Capture the cell that displays the provided text and extract its [X, Y] central coordinate. 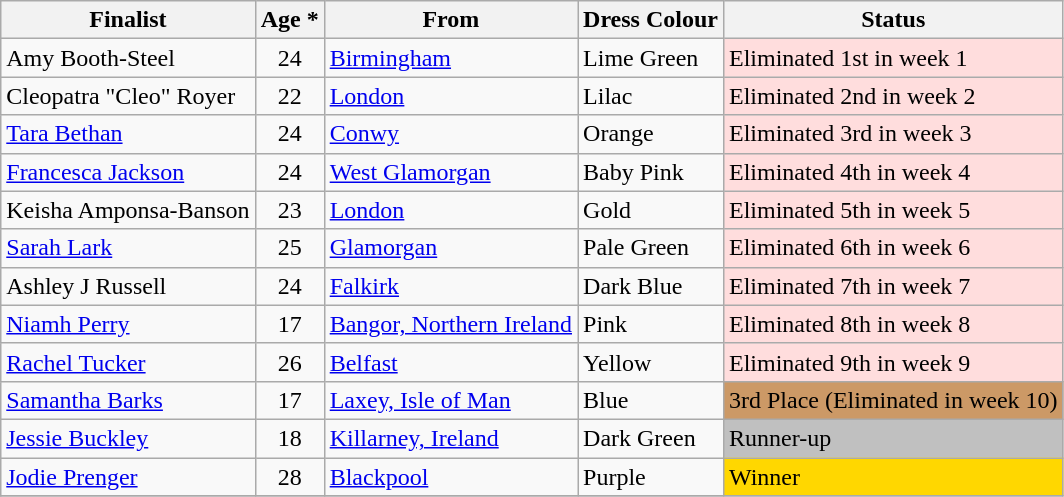
Amy Booth-Steel [128, 58]
Blue [651, 400]
23 [290, 210]
22 [290, 96]
Tara Bethan [128, 134]
Eliminated 7th in week 7 [893, 286]
Birmingham [450, 58]
From [450, 20]
3rd Place (Eliminated in week 10) [893, 400]
Samantha Barks [128, 400]
Conwy [450, 134]
Lilac [651, 96]
Laxey, Isle of Man [450, 400]
Pink [651, 324]
Rachel Tucker [128, 362]
28 [290, 477]
Orange [651, 134]
Status [893, 20]
Blackpool [450, 477]
Purple [651, 477]
Eliminated 6th in week 6 [893, 248]
Jessie Buckley [128, 438]
Eliminated 8th in week 8 [893, 324]
Dress Colour [651, 20]
Finalist [128, 20]
Niamh Perry [128, 324]
26 [290, 362]
Eliminated 2nd in week 2 [893, 96]
Gold [651, 210]
Eliminated 5th in week 5 [893, 210]
Belfast [450, 362]
Eliminated 1st in week 1 [893, 58]
Killarney, Ireland [450, 438]
Sarah Lark [128, 248]
Keisha Amponsa-Banson [128, 210]
Ashley J Russell [128, 286]
Yellow [651, 362]
Dark Green [651, 438]
West Glamorgan [450, 172]
Glamorgan [450, 248]
Baby Pink [651, 172]
18 [290, 438]
Falkirk [450, 286]
Eliminated 9th in week 9 [893, 362]
Eliminated 3rd in week 3 [893, 134]
Jodie Prenger [128, 477]
Lime Green [651, 58]
Age * [290, 20]
25 [290, 248]
Francesca Jackson [128, 172]
Winner [893, 477]
Runner-up [893, 438]
Dark Blue [651, 286]
Cleopatra "Cleo" Royer [128, 96]
Bangor, Northern Ireland [450, 324]
Pale Green [651, 248]
Eliminated 4th in week 4 [893, 172]
